Scan for the cell matching the given text and deliver its [X, Y] coordinate at center. 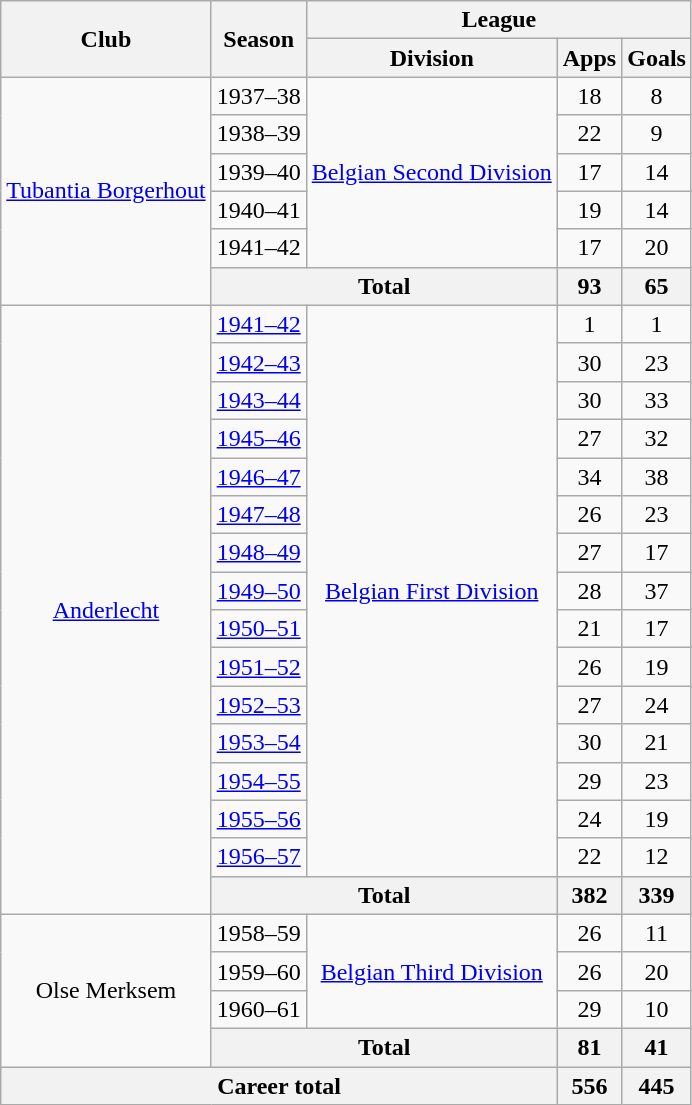
1946–47 [258, 477]
1938–39 [258, 134]
Club [106, 39]
Goals [657, 58]
18 [589, 96]
League [498, 20]
37 [657, 591]
65 [657, 286]
28 [589, 591]
1956–57 [258, 857]
Belgian First Division [432, 590]
Olse Merksem [106, 990]
11 [657, 933]
38 [657, 477]
8 [657, 96]
Season [258, 39]
10 [657, 1009]
1953–54 [258, 743]
12 [657, 857]
1949–50 [258, 591]
1937–38 [258, 96]
41 [657, 1047]
1951–52 [258, 667]
556 [589, 1085]
32 [657, 438]
1948–49 [258, 553]
1954–55 [258, 781]
Tubantia Borgerhout [106, 191]
1939–40 [258, 172]
1947–48 [258, 515]
9 [657, 134]
81 [589, 1047]
1945–46 [258, 438]
Division [432, 58]
1952–53 [258, 705]
Apps [589, 58]
1959–60 [258, 971]
1955–56 [258, 819]
Anderlecht [106, 610]
34 [589, 477]
1942–43 [258, 362]
1960–61 [258, 1009]
93 [589, 286]
33 [657, 400]
Career total [279, 1085]
1950–51 [258, 629]
339 [657, 895]
Belgian Second Division [432, 172]
445 [657, 1085]
382 [589, 895]
1958–59 [258, 933]
Belgian Third Division [432, 971]
1943–44 [258, 400]
1940–41 [258, 210]
